Scan for the cell matching the given text and deliver its (X, Y) coordinate at center. 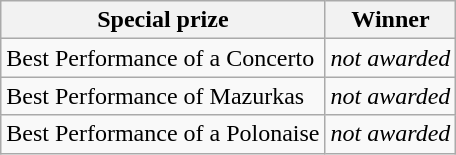
Special prize (163, 20)
Best Performance of a Concerto (163, 58)
Best Performance of Mazurkas (163, 96)
Winner (390, 20)
Best Performance of a Polonaise (163, 134)
